Output the (x, y) coordinate of the center of the cell containing the given text.  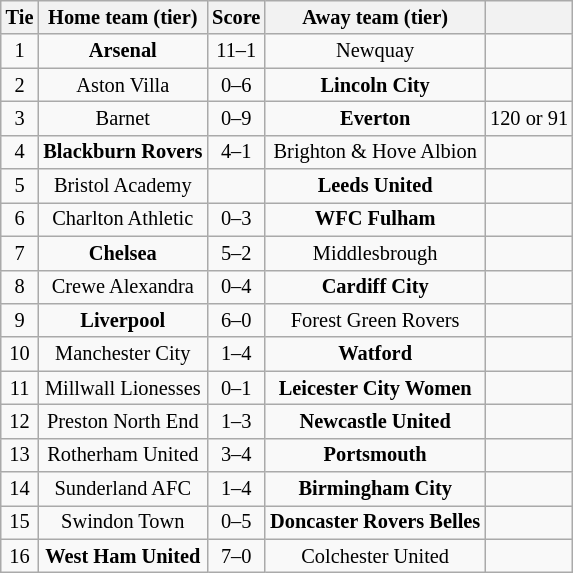
Colchester United (375, 556)
5 (20, 186)
11 (20, 388)
0–3 (236, 219)
12 (20, 421)
11–1 (236, 51)
14 (20, 489)
0–1 (236, 388)
Watford (375, 354)
0–4 (236, 287)
Aston Villa (122, 85)
West Ham United (122, 556)
Chelsea (122, 253)
Blackburn Rovers (122, 152)
10 (20, 354)
1 (20, 51)
3–4 (236, 455)
120 or 91 (529, 118)
5–2 (236, 253)
Portsmouth (375, 455)
7 (20, 253)
Charlton Athletic (122, 219)
Rotherham United (122, 455)
15 (20, 522)
Everton (375, 118)
Preston North End (122, 421)
4–1 (236, 152)
16 (20, 556)
0–5 (236, 522)
Manchester City (122, 354)
Barnet (122, 118)
2 (20, 85)
3 (20, 118)
Millwall Lionesses (122, 388)
Doncaster Rovers Belles (375, 522)
Newcastle United (375, 421)
Birmingham City (375, 489)
7–0 (236, 556)
Swindon Town (122, 522)
WFC Fulham (375, 219)
Sunderland AFC (122, 489)
9 (20, 320)
0–6 (236, 85)
Liverpool (122, 320)
Lincoln City (375, 85)
13 (20, 455)
Bristol Academy (122, 186)
0–9 (236, 118)
Leicester City Women (375, 388)
Crewe Alexandra (122, 287)
Tie (20, 17)
6 (20, 219)
Score (236, 17)
8 (20, 287)
Away team (tier) (375, 17)
Cardiff City (375, 287)
Forest Green Rovers (375, 320)
4 (20, 152)
Leeds United (375, 186)
Arsenal (122, 51)
Brighton & Hove Albion (375, 152)
1–3 (236, 421)
Middlesbrough (375, 253)
Home team (tier) (122, 17)
Newquay (375, 51)
6–0 (236, 320)
